Capture the cell that displays the provided text and extract its (x, y) central coordinate. 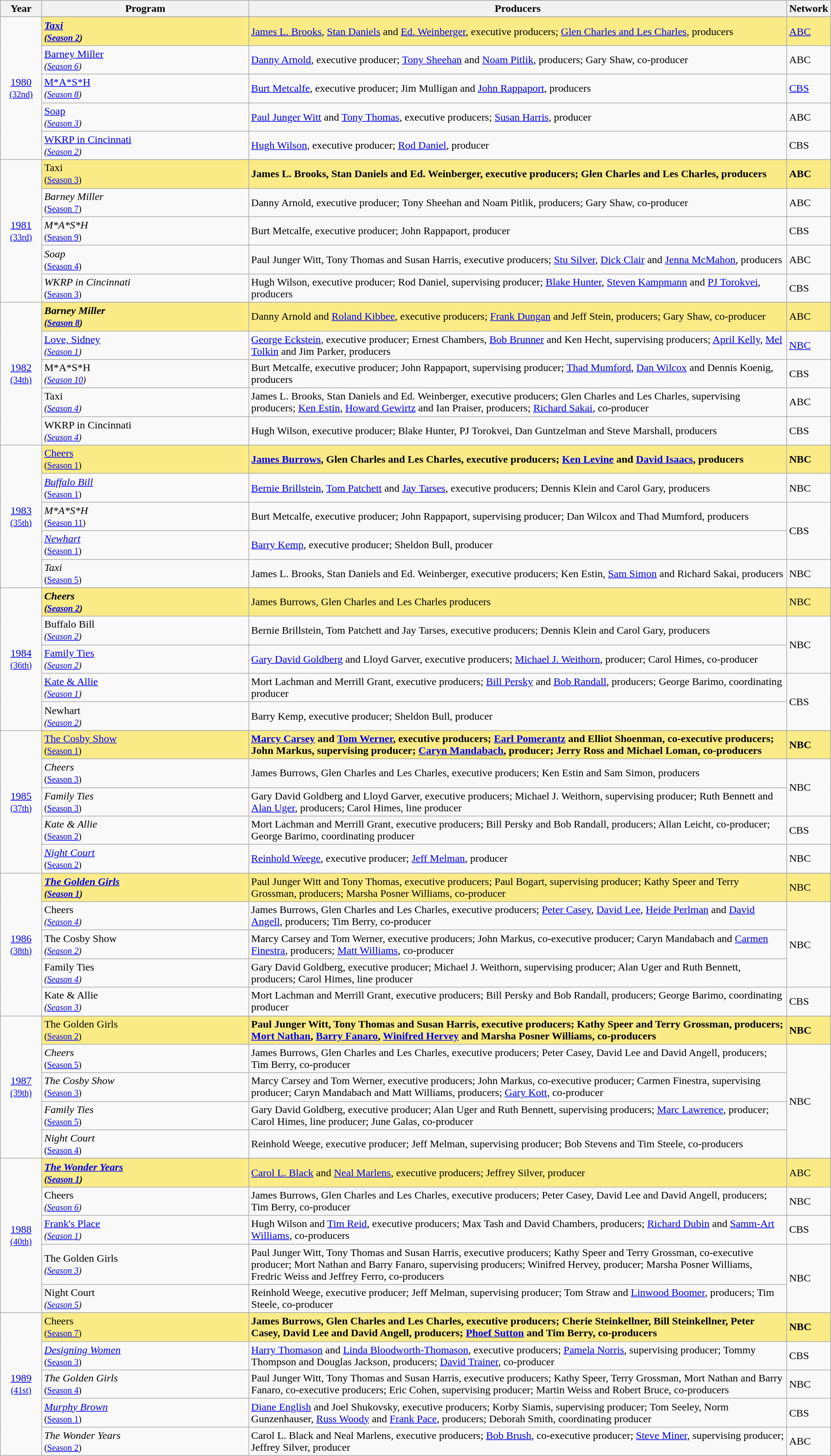
Night Court(Season 5) (145, 1299)
Program (145, 9)
James Burrows, Glen Charles and Les Charles, executive producers; Ken Levine and David Isaacs, producers (518, 460)
Barney Miller(Season 7) (145, 203)
Soap(Season 4) (145, 260)
The Wonder Years(Season 2) (145, 1441)
Carol L. Black and Neal Marlens, executive producers; Jeffrey Silver, producer (518, 1173)
Family Ties(Season 3) (145, 802)
Cheers(Season 2) (145, 602)
Gary David Goldberg, executive producer; Michael J. Weithorn, supervising producer; Alan Uger and Ruth Bennett, producers; Carol Himes, line producer (518, 973)
Taxi(Season 5) (145, 574)
Newhart(Season 1) (145, 545)
M*A*S*H(Season 10) (145, 374)
WKRP in Cincinnati(Season 4) (145, 431)
Burt Metcalfe, executive producer; John Rappaport, supervising producer; Thad Mumford, Dan Wilcox and Dennis Koenig, producers (518, 374)
1982(34th) (21, 374)
Kate & Allie(Season 3) (145, 1002)
Network (809, 9)
Designing Women(Season 3) (145, 1356)
Cheers(Season 1) (145, 460)
James L. Brooks, Stan Daniels and Ed. Weinberger, executive producers; Ken Estin, Sam Simon and Richard Sakai, producers (518, 574)
Danny Arnold and Roland Kibbee, executive producers; Frank Dungan and Jeff Stein, producers; Gary Shaw, co-producer (518, 317)
Hugh Wilson and Tim Reid, executive producers; Max Tash and David Chambers, producers; Richard Dubin and Samm-Art Williams, co-producers (518, 1230)
Hugh Wilson, executive producer; Rod Daniel, supervising producer; Blake Hunter, Steven Kampmann and PJ Torokvei, producers (518, 288)
Kate & Allie(Season 2) (145, 831)
Burt Metcalfe, executive producer; Jim Mulligan and John Rappaport, producers (518, 89)
Taxi(Season 4) (145, 403)
Reinhold Weege, executive producer; Jeff Melman, supervising producer; Tom Straw and Linwood Boomer, producers; Tim Steele, co-producer (518, 1299)
Burt Metcalfe, executive producer; John Rappaport, supervising producer; Dan Wilcox and Thad Mumford, producers (518, 517)
Paul Junger Witt, Tony Thomas and Susan Harris, executive producers; Stu Silver, Dick Clair and Jenna McMahon, producers (518, 260)
Reinhold Weege, executive producer; Jeff Melman, producer (518, 859)
Cheers(Season 3) (145, 773)
Producers (518, 9)
Love, Sidney(Season 1) (145, 345)
Night Court(Season 2) (145, 859)
Family Ties(Season 5) (145, 1116)
Frank's Place(Season 1) (145, 1230)
Reinhold Weege, executive producer; Jeff Melman, supervising producer; Bob Stevens and Tim Steele, co-producers (518, 1144)
The Golden Girls(Season 3) (145, 1264)
Gary David Goldberg and Lloyd Garver, executive producers; Michael J. Weithorn, producer; Carol Himes, co-producer (518, 659)
Murphy Brown(Season 1) (145, 1413)
Newhart(Season 2) (145, 716)
1980(32nd) (21, 89)
1985(37th) (21, 802)
The Wonder Years(Season 1) (145, 1173)
1984(36th) (21, 659)
Carol L. Black and Neal Marlens, executive producers; Bob Brush, co-executive producer; Steve Miner, supervising producer; Jeffrey Silver, producer (518, 1441)
The Cosby Show(Season 1) (145, 745)
M*A*S*H(Season 8) (145, 89)
1988(40th) (21, 1235)
The Golden Girls(Season 1) (145, 888)
Paul Junger Witt and Tony Thomas, executive producers; Susan Harris, producer (518, 117)
Family Ties(Season 2) (145, 659)
Barney Miller(Season 8) (145, 317)
The Cosby Show(Season 2) (145, 945)
Cheers(Season 5) (145, 1059)
Buffalo Bill(Season 2) (145, 631)
Soap(Season 3) (145, 117)
1989(41st) (21, 1384)
Cheers(Season 7) (145, 1327)
James Burrows, Glen Charles and Les Charles, executive producers; Ken Estin and Sam Simon, producers (518, 773)
Family Ties(Season 4) (145, 973)
M*A*S*H(Season 11) (145, 517)
Taxi(Season 2) (145, 32)
Cheers(Season 6) (145, 1201)
Hugh Wilson, executive producer; Blake Hunter, PJ Torokvei, Dan Guntzelman and Steve Marshall, producers (518, 431)
1981(33rd) (21, 231)
Buffalo Bill(Season 1) (145, 488)
WKRP in Cincinnati(Season 3) (145, 288)
Kate & Allie(Season 1) (145, 688)
1983(35th) (21, 517)
Cheers(Season 4) (145, 916)
The Cosby Show(Season 3) (145, 1087)
The Golden Girls(Season 2) (145, 1030)
Taxi(Season 3) (145, 174)
Night Court(Season 4) (145, 1144)
Barney Miller(Season 6) (145, 60)
Year (21, 9)
1986(38th) (21, 945)
The Golden Girls(Season 4) (145, 1384)
1987(39th) (21, 1087)
Burt Metcalfe, executive producer; John Rappaport, producer (518, 231)
WKRP in Cincinnati(Season 2) (145, 146)
Hugh Wilson, executive producer; Rod Daniel, producer (518, 146)
M*A*S*H(Season 9) (145, 231)
James Burrows, Glen Charles and Les Charles producers (518, 602)
